Scan for the cell matching the given text and deliver its (X, Y) coordinate at center. 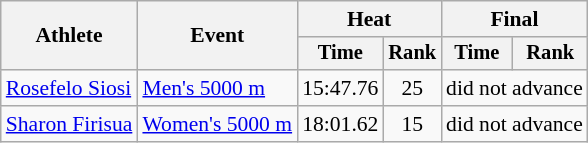
Event (217, 36)
Men's 5000 m (217, 88)
Rosefelo Siosi (70, 88)
15 (412, 124)
25 (412, 88)
Final (514, 19)
Heat (369, 19)
15:47.76 (340, 88)
Sharon Firisua (70, 124)
Women's 5000 m (217, 124)
18:01.62 (340, 124)
Athlete (70, 36)
